Identify which cell holds the provided text, then report its (X, Y) central coordinate. 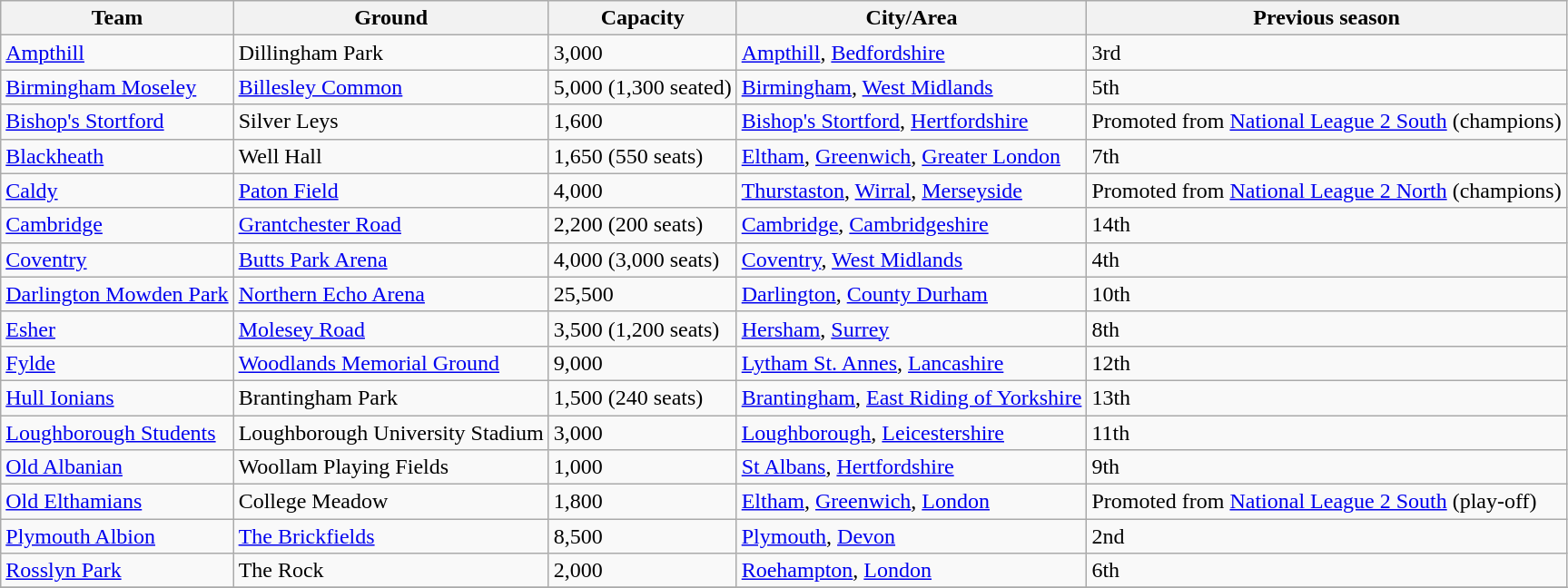
9,000 (643, 363)
Loughborough Students (117, 433)
Promoted from National League 2 North (champions) (1326, 191)
8th (1326, 328)
Previous season (1326, 18)
4th (1326, 260)
Molesey Road (390, 328)
Capacity (643, 18)
City/Area (912, 18)
Team (117, 18)
Paton Field (390, 191)
Hersham, Surrey (912, 328)
1,800 (643, 502)
4,000 (643, 191)
2,200 (200 seats) (643, 225)
Old Elthamians (117, 502)
9th (1326, 467)
14th (1326, 225)
3rd (1326, 53)
Hull Ionians (117, 397)
St Albans, Hertfordshire (912, 467)
4,000 (3,000 seats) (643, 260)
Ground (390, 18)
Butts Park Arena (390, 260)
The Rock (390, 571)
1,600 (643, 122)
10th (1326, 294)
Blackheath (117, 156)
Coventry, West Midlands (912, 260)
Lytham St. Annes, Lancashire (912, 363)
11th (1326, 433)
1,650 (550 seats) (643, 156)
Ampthill, Bedfordshire (912, 53)
Thurstaston, Wirral, Merseyside (912, 191)
Billesley Common (390, 87)
13th (1326, 397)
Eltham, Greenwich, London (912, 502)
Darlington Mowden Park (117, 294)
1,500 (240 seats) (643, 397)
Ampthill (117, 53)
Plymouth Albion (117, 536)
Esher (117, 328)
Birmingham, West Midlands (912, 87)
Brantingham, East Riding of Yorkshire (912, 397)
Fylde (117, 363)
Well Hall (390, 156)
1,000 (643, 467)
Old Albanian (117, 467)
3,500 (1,200 seats) (643, 328)
Loughborough, Leicestershire (912, 433)
2nd (1326, 536)
Woollam Playing Fields (390, 467)
8,500 (643, 536)
Grantchester Road (390, 225)
5,000 (1,300 seated) (643, 87)
2,000 (643, 571)
6th (1326, 571)
Northern Echo Arena (390, 294)
Bishop's Stortford, Hertfordshire (912, 122)
Caldy (117, 191)
Promoted from National League 2 South (champions) (1326, 122)
Brantingham Park (390, 397)
Birmingham Moseley (117, 87)
Coventry (117, 260)
5th (1326, 87)
Eltham, Greenwich, Greater London (912, 156)
The Brickfields (390, 536)
Loughborough University Stadium (390, 433)
Bishop's Stortford (117, 122)
College Meadow (390, 502)
Roehampton, London (912, 571)
25,500 (643, 294)
Plymouth, Devon (912, 536)
Dillingham Park (390, 53)
12th (1326, 363)
Cambridge, Cambridgeshire (912, 225)
Promoted from National League 2 South (play-off) (1326, 502)
Cambridge (117, 225)
7th (1326, 156)
Silver Leys (390, 122)
Darlington, County Durham (912, 294)
Woodlands Memorial Ground (390, 363)
Rosslyn Park (117, 571)
